Detect which cell encompasses the target text, then output its [X, Y] center coordinate. 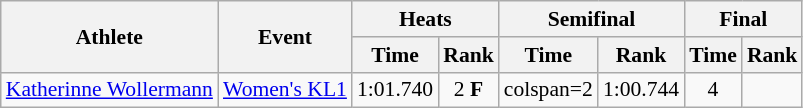
4 [713, 90]
1:00.744 [641, 90]
2 F [468, 90]
colspan=2 [548, 90]
Katherinne Wollermann [110, 90]
1:01.740 [395, 90]
Event [285, 36]
Athlete [110, 36]
Women's KL1 [285, 90]
Semifinal [592, 19]
Heats [426, 19]
Final [743, 19]
